Return [x, y] of the center of cell containing provided text 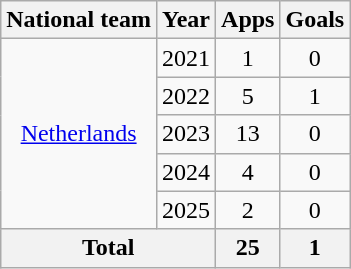
Goals [315, 20]
Apps [248, 20]
Year [186, 20]
2 [248, 210]
National team [79, 20]
Total [108, 248]
2023 [186, 134]
4 [248, 172]
Netherlands [79, 134]
13 [248, 134]
25 [248, 248]
2024 [186, 172]
5 [248, 96]
2022 [186, 96]
2025 [186, 210]
2021 [186, 58]
